Extract the [X, Y] coordinate from the center of the cell holding the provided text.  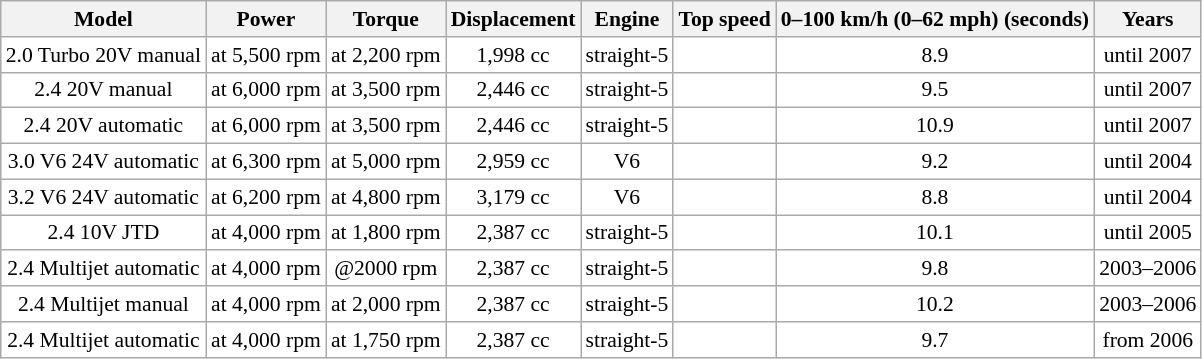
1,998 cc [514, 55]
2.0 Turbo 20V manual [104, 55]
9.5 [935, 90]
at 5,500 rpm [266, 55]
8.9 [935, 55]
at 2,200 rpm [386, 55]
2.4 20V manual [104, 90]
at 2,000 rpm [386, 304]
Displacement [514, 19]
at 4,800 rpm [386, 197]
until 2005 [1148, 233]
Torque [386, 19]
0–100 km/h (0–62 mph) (seconds) [935, 19]
Power [266, 19]
9.8 [935, 269]
from 2006 [1148, 340]
3,179 cc [514, 197]
Engine [628, 19]
@2000 rpm [386, 269]
9.7 [935, 340]
at 5,000 rpm [386, 162]
3.2 V6 24V automatic [104, 197]
2.4 Multijet manual [104, 304]
Years [1148, 19]
at 6,200 rpm [266, 197]
9.2 [935, 162]
8.8 [935, 197]
at 6,300 rpm [266, 162]
10.9 [935, 126]
10.2 [935, 304]
2,959 cc [514, 162]
2.4 20V automatic [104, 126]
10.1 [935, 233]
3.0 V6 24V automatic [104, 162]
at 1,750 rpm [386, 340]
Top speed [724, 19]
Model [104, 19]
2.4 10V JTD [104, 233]
at 1,800 rpm [386, 233]
